Output the (X, Y) coordinate of the center of the cell containing the given text.  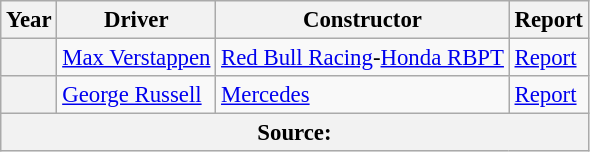
Red Bull Racing-Honda RBPT (362, 58)
Constructor (362, 20)
Year (29, 20)
Max Verstappen (136, 58)
Driver (136, 20)
Mercedes (362, 95)
George Russell (136, 95)
Source: (294, 133)
